From the cell containing the given text, extract its center point as [X, Y] coordinate. 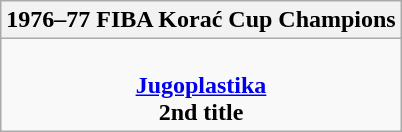
Jugoplastika 2nd title [201, 85]
1976–77 FIBA Korać Cup Champions [201, 20]
